Pinpoint the cell where the given text exists, returning its (X, Y) midpoint coordinate. 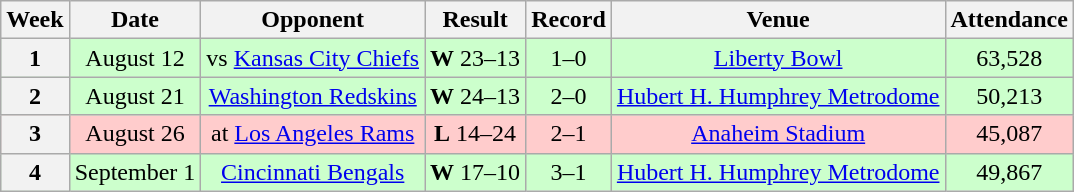
2–1 (569, 134)
W 17–10 (476, 172)
Opponent (313, 20)
Attendance (1009, 20)
63,528 (1009, 58)
4 (35, 172)
3 (35, 134)
August 26 (135, 134)
50,213 (1009, 96)
Liberty Bowl (778, 58)
L 14–24 (476, 134)
W 23–13 (476, 58)
2 (35, 96)
45,087 (1009, 134)
Venue (778, 20)
3–1 (569, 172)
Cincinnati Bengals (313, 172)
August 21 (135, 96)
at Los Angeles Rams (313, 134)
1 (35, 58)
W 24–13 (476, 96)
Week (35, 20)
Anaheim Stadium (778, 134)
1–0 (569, 58)
Date (135, 20)
vs Kansas City Chiefs (313, 58)
Result (476, 20)
2–0 (569, 96)
49,867 (1009, 172)
August 12 (135, 58)
Washington Redskins (313, 96)
Record (569, 20)
September 1 (135, 172)
